Capture the cell that displays the provided text and extract its [X, Y] central coordinate. 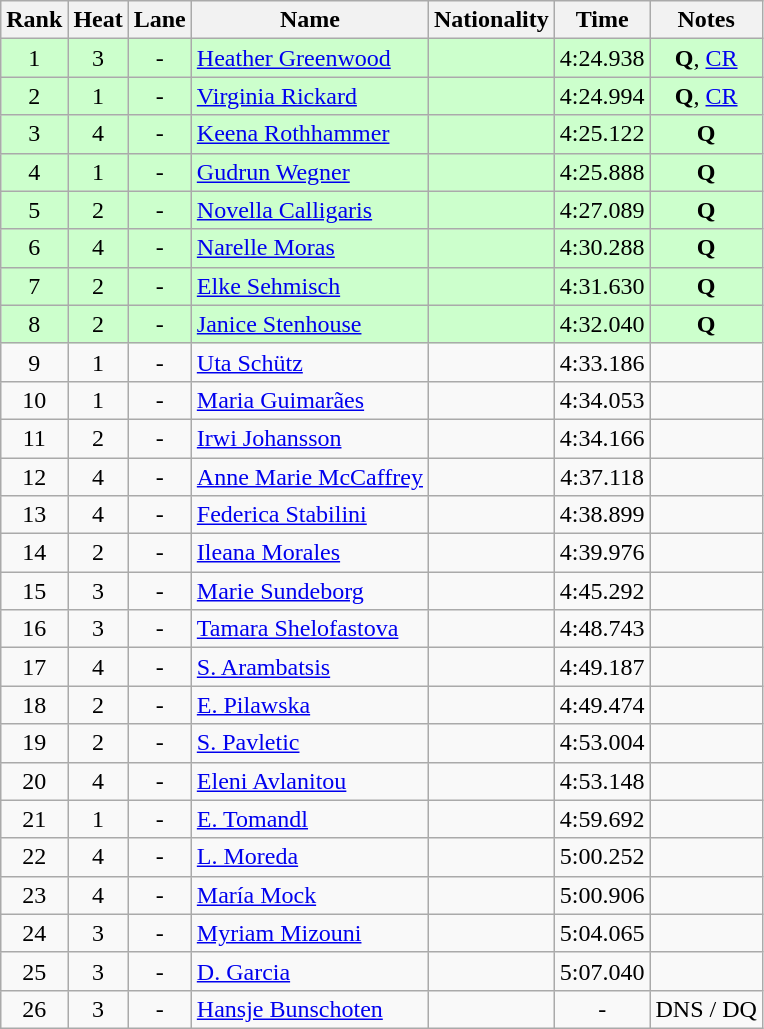
26 [34, 1009]
Uta Schütz [310, 362]
Keena Rothhammer [310, 134]
18 [34, 705]
4:45.292 [602, 591]
4:24.938 [602, 58]
Heather Greenwood [310, 58]
15 [34, 591]
5 [34, 210]
21 [34, 819]
Myriam Mizouni [310, 933]
Anne Marie McCaffrey [310, 477]
14 [34, 553]
Virginia Rickard [310, 96]
5:04.065 [602, 933]
4:27.089 [602, 210]
24 [34, 933]
17 [34, 667]
4:53.004 [602, 743]
8 [34, 324]
4:33.186 [602, 362]
Heat [98, 20]
L. Moreda [310, 857]
25 [34, 971]
16 [34, 629]
5:00.906 [602, 895]
20 [34, 781]
Maria Guimarães [310, 400]
4:32.040 [602, 324]
D. Garcia [310, 971]
5:07.040 [602, 971]
4:59.692 [602, 819]
S. Pavletic [310, 743]
4:30.288 [602, 248]
10 [34, 400]
4:24.994 [602, 96]
E. Tomandl [310, 819]
4:34.053 [602, 400]
4:34.166 [602, 438]
19 [34, 743]
4:48.743 [602, 629]
María Mock [310, 895]
4:38.899 [602, 515]
22 [34, 857]
Federica Stabilini [310, 515]
Name [310, 20]
Novella Calligaris [310, 210]
4:49.187 [602, 667]
Janice Stenhouse [310, 324]
Marie Sundeborg [310, 591]
4:25.122 [602, 134]
4:39.976 [602, 553]
Rank [34, 20]
4:37.118 [602, 477]
Eleni Avlanitou [310, 781]
S. Arambatsis [310, 667]
4:25.888 [602, 172]
Ileana Morales [310, 553]
Hansje Bunschoten [310, 1009]
Lane [160, 20]
Narelle Moras [310, 248]
7 [34, 286]
Tamara Shelofastova [310, 629]
4:53.148 [602, 781]
12 [34, 477]
DNS / DQ [706, 1009]
Elke Sehmisch [310, 286]
6 [34, 248]
4:31.630 [602, 286]
4:49.474 [602, 705]
Nationality [492, 20]
23 [34, 895]
Time [602, 20]
E. Pilawska [310, 705]
13 [34, 515]
11 [34, 438]
Notes [706, 20]
5:00.252 [602, 857]
Gudrun Wegner [310, 172]
9 [34, 362]
Irwi Johansson [310, 438]
